Output the [X, Y] coordinate of the center of the cell containing the given text.  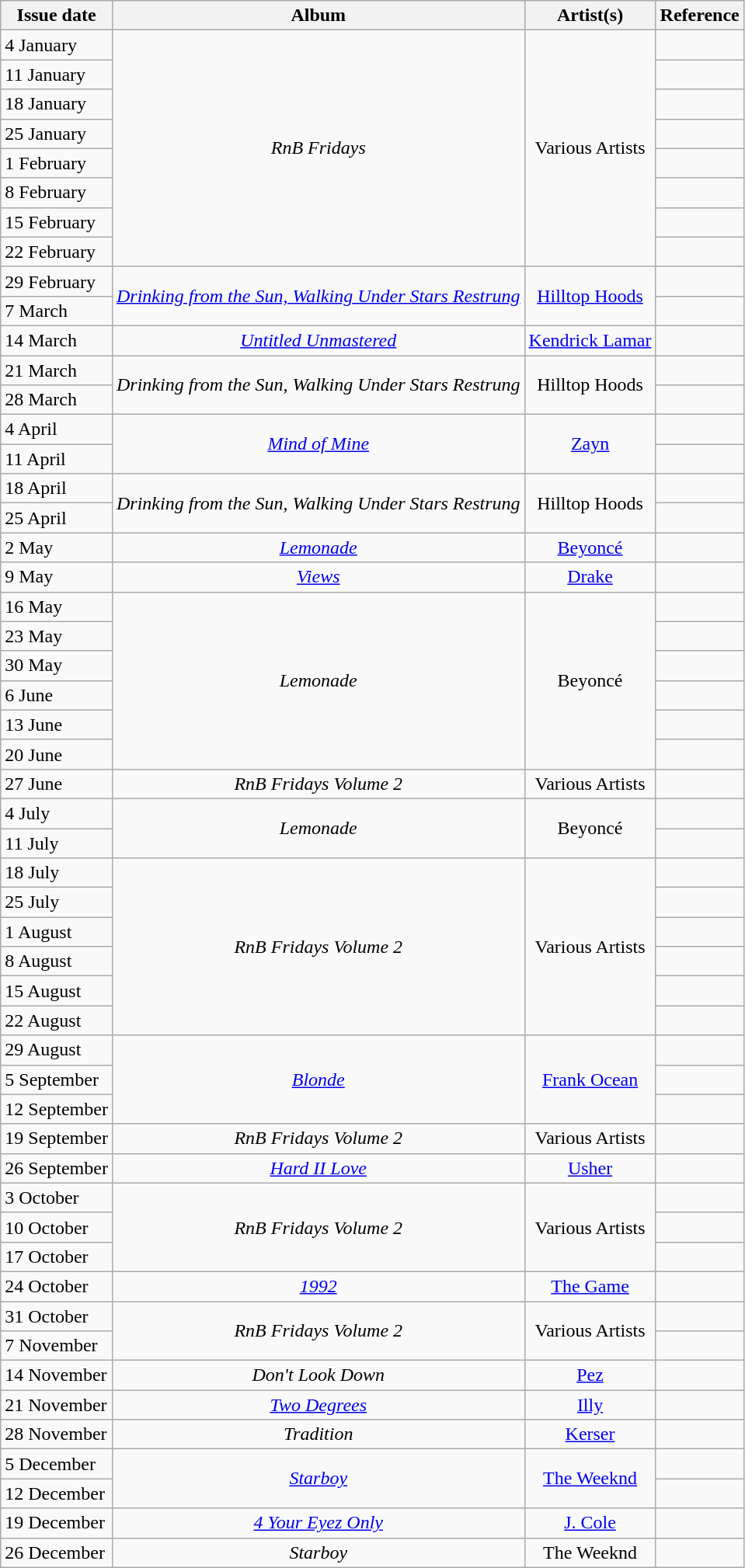
5 December [57, 1464]
18 April [57, 488]
18 July [57, 873]
Kerser [590, 1434]
21 March [57, 370]
Hard II Love [319, 1168]
19 December [57, 1523]
6 June [57, 695]
Illy [590, 1405]
7 March [57, 311]
11 July [57, 843]
14 November [57, 1375]
Artist(s) [590, 16]
12 December [57, 1493]
7 November [57, 1346]
27 June [57, 784]
17 October [57, 1257]
22 February [57, 252]
25 January [57, 134]
1 August [57, 932]
Reference [699, 16]
Zayn [590, 444]
28 November [57, 1434]
Frank Ocean [590, 1080]
RnB Fridays [319, 148]
9 May [57, 577]
12 September [57, 1109]
29 February [57, 281]
Blonde [319, 1080]
18 January [57, 104]
Mind of Mine [319, 444]
31 October [57, 1316]
11 April [57, 459]
15 February [57, 222]
26 December [57, 1552]
4 April [57, 429]
Usher [590, 1168]
Pez [590, 1375]
J. Cole [590, 1523]
25 April [57, 518]
13 June [57, 725]
19 September [57, 1139]
1 February [57, 163]
Issue date [57, 16]
15 August [57, 991]
4 January [57, 45]
23 May [57, 636]
26 September [57, 1168]
8 February [57, 193]
14 March [57, 340]
Album [319, 16]
28 March [57, 400]
30 May [57, 666]
8 August [57, 961]
29 August [57, 1050]
Kendrick Lamar [590, 340]
22 August [57, 1020]
25 July [57, 902]
24 October [57, 1286]
Don't Look Down [319, 1375]
21 November [57, 1405]
Tradition [319, 1434]
1992 [319, 1286]
The Game [590, 1286]
3 October [57, 1198]
20 June [57, 754]
4 Your Eyez Only [319, 1523]
2 May [57, 548]
Two Degrees [319, 1405]
11 January [57, 75]
5 September [57, 1080]
Untitled Unmastered [319, 340]
Views [319, 577]
4 July [57, 813]
10 October [57, 1227]
Drake [590, 577]
16 May [57, 607]
